Return (X, Y) of the center of cell containing provided text 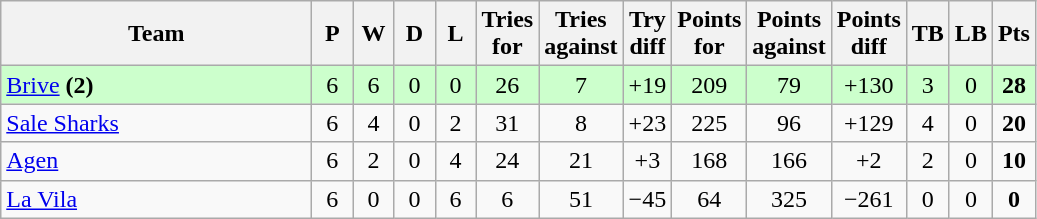
166 (789, 161)
325 (789, 199)
−261 (868, 199)
209 (710, 85)
Pts (1014, 34)
+23 (648, 123)
31 (508, 123)
La Vila (156, 199)
W (374, 34)
225 (710, 123)
7 (581, 85)
Try diff (648, 34)
Brive (2) (156, 85)
L (456, 34)
79 (789, 85)
24 (508, 161)
51 (581, 199)
Points diff (868, 34)
+130 (868, 85)
28 (1014, 85)
8 (581, 123)
D (414, 34)
Tries against (581, 34)
Tries for (508, 34)
+2 (868, 161)
Team (156, 34)
64 (710, 199)
+19 (648, 85)
LB (970, 34)
−45 (648, 199)
21 (581, 161)
168 (710, 161)
20 (1014, 123)
Points against (789, 34)
10 (1014, 161)
3 (928, 85)
+3 (648, 161)
P (332, 34)
Sale Sharks (156, 123)
+129 (868, 123)
96 (789, 123)
TB (928, 34)
Agen (156, 161)
Points for (710, 34)
26 (508, 85)
